Return (X, Y) of the center of cell containing provided text 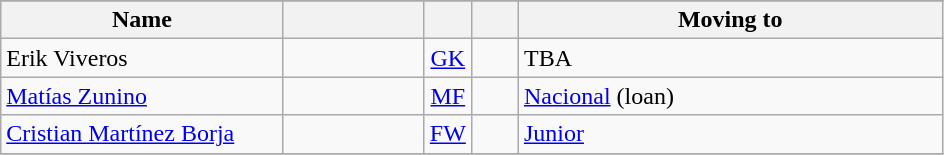
MF (448, 96)
Name (142, 20)
Moving to (730, 20)
Junior (730, 134)
Nacional (loan) (730, 96)
FW (448, 134)
Matías Zunino (142, 96)
TBA (730, 58)
Erik Viveros (142, 58)
GK (448, 58)
Cristian Martínez Borja (142, 134)
